Pinpoint the cell where the given text exists, returning its (X, Y) midpoint coordinate. 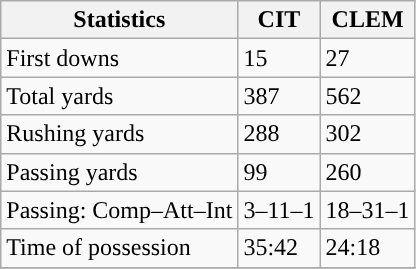
562 (368, 96)
CLEM (368, 20)
Total yards (120, 96)
Time of possession (120, 248)
Passing yards (120, 172)
3–11–1 (279, 210)
Statistics (120, 20)
Rushing yards (120, 134)
27 (368, 58)
35:42 (279, 248)
260 (368, 172)
302 (368, 134)
288 (279, 134)
First downs (120, 58)
15 (279, 58)
Passing: Comp–Att–Int (120, 210)
99 (279, 172)
24:18 (368, 248)
387 (279, 96)
CIT (279, 20)
18–31–1 (368, 210)
